Scan for the cell matching the given text and deliver its [x, y] coordinate at center. 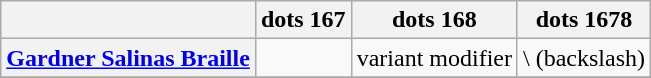
Gardner Salinas Braille [128, 58]
dots 168 [434, 20]
\ (backslash) [584, 58]
dots 1678 [584, 20]
dots 167 [303, 20]
variant modifier [434, 58]
